Determine the [x, y] coordinate at the center of the cell enclosing the given text.  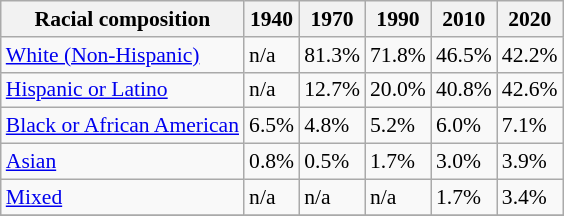
White (Non-Hispanic) [122, 55]
0.5% [332, 162]
0.8% [272, 162]
81.3% [332, 55]
2010 [464, 19]
6.0% [464, 126]
6.5% [272, 126]
1940 [272, 19]
7.1% [530, 126]
46.5% [464, 55]
12.7% [332, 90]
40.8% [464, 90]
3.0% [464, 162]
2020 [530, 19]
4.8% [332, 126]
5.2% [398, 126]
Hispanic or Latino [122, 90]
71.8% [398, 55]
1990 [398, 19]
20.0% [398, 90]
Mixed [122, 197]
42.2% [530, 55]
Asian [122, 162]
42.6% [530, 90]
Racial composition [122, 19]
3.9% [530, 162]
1970 [332, 19]
3.4% [530, 197]
Black or African American [122, 126]
